Scan for the cell matching the given text and deliver its [X, Y] coordinate at center. 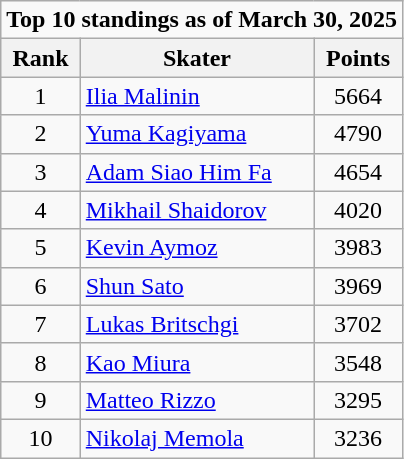
Points [358, 58]
3548 [358, 362]
3702 [358, 324]
5664 [358, 96]
5 [40, 248]
Top 10 standings as of March 30, 2025 [202, 20]
1 [40, 96]
9 [40, 400]
7 [40, 324]
Kevin Aymoz [196, 248]
3 [40, 172]
4654 [358, 172]
Nikolaj Memola [196, 438]
4 [40, 210]
10 [40, 438]
3236 [358, 438]
Matteo Rizzo [196, 400]
3983 [358, 248]
Yuma Kagiyama [196, 134]
6 [40, 286]
Skater [196, 58]
Rank [40, 58]
8 [40, 362]
4020 [358, 210]
Kao Miura [196, 362]
3295 [358, 400]
2 [40, 134]
4790 [358, 134]
Adam Siao Him Fa [196, 172]
Lukas Britschgi [196, 324]
Shun Sato [196, 286]
Ilia Malinin [196, 96]
3969 [358, 286]
Mikhail Shaidorov [196, 210]
